Search for the cell housing the specified text and yield its (x, y) center coordinate. 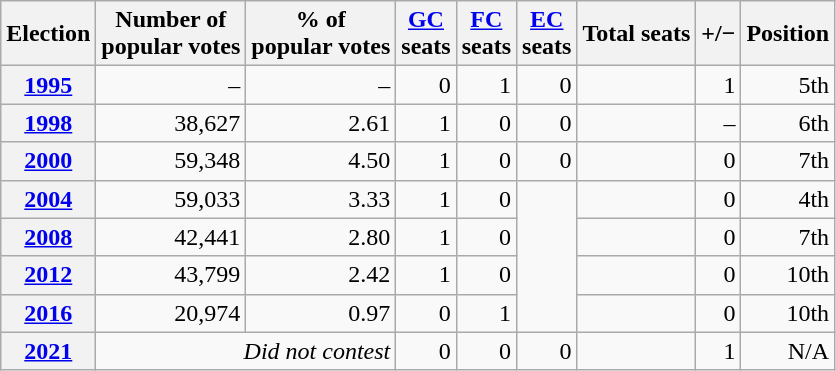
20,974 (171, 313)
4.50 (321, 161)
2008 (48, 237)
FCseats (486, 34)
1995 (48, 85)
Total seats (636, 34)
2012 (48, 275)
2.42 (321, 275)
GCseats (426, 34)
43,799 (171, 275)
2021 (48, 351)
Did not contest (246, 351)
+/− (718, 34)
2004 (48, 199)
6th (788, 123)
5th (788, 85)
59,033 (171, 199)
0.97 (321, 313)
2000 (48, 161)
Position (788, 34)
ECseats (547, 34)
Election (48, 34)
3.33 (321, 199)
4th (788, 199)
N/A (788, 351)
Number ofpopular votes (171, 34)
2.80 (321, 237)
59,348 (171, 161)
38,627 (171, 123)
42,441 (171, 237)
1998 (48, 123)
2016 (48, 313)
2.61 (321, 123)
% ofpopular votes (321, 34)
